Extract the (X, Y) coordinate from the center of the cell holding the provided text.  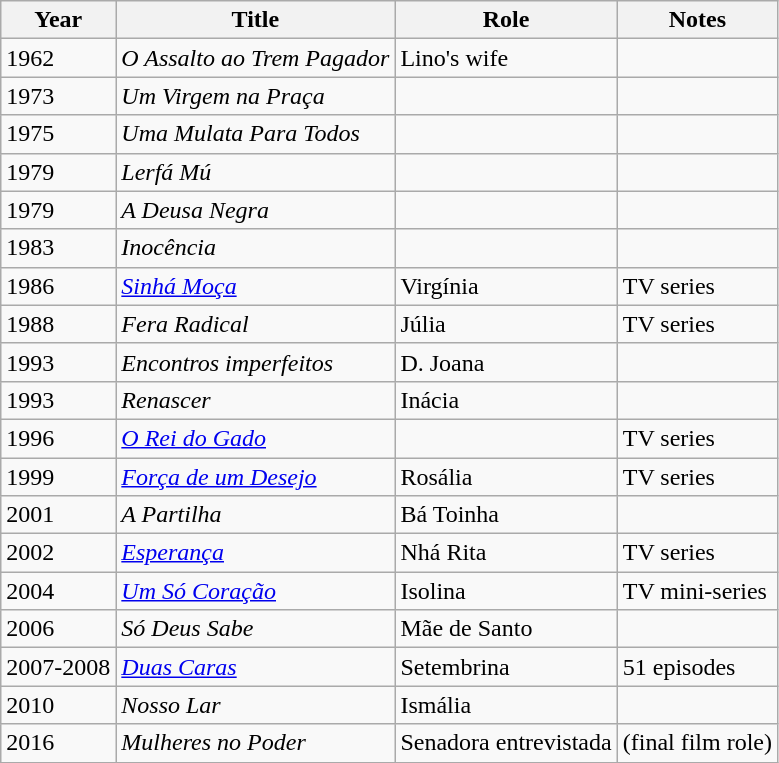
Só Deus Sabe (256, 629)
Júlia (506, 324)
Uma Mulata Para Todos (256, 134)
Title (256, 20)
Notes (697, 20)
Year (58, 20)
Um Só Coração (256, 591)
A Partilha (256, 515)
Virgínia (506, 286)
D. Joana (506, 362)
Lino's wife (506, 58)
2010 (58, 705)
2001 (58, 515)
2006 (58, 629)
Rosália (506, 477)
Ismália (506, 705)
Renascer (256, 400)
Fera Radical (256, 324)
1988 (58, 324)
Setembrina (506, 667)
Role (506, 20)
Um Virgem na Praça (256, 96)
Mulheres no Poder (256, 743)
Duas Caras (256, 667)
Encontros imperfeitos (256, 362)
Isolina (506, 591)
Bá Toinha (506, 515)
1986 (58, 286)
O Assalto ao Trem Pagador (256, 58)
1999 (58, 477)
1962 (58, 58)
1996 (58, 438)
Nhá Rita (506, 553)
(final film role) (697, 743)
1973 (58, 96)
Mãe de Santo (506, 629)
Força de um Desejo (256, 477)
2016 (58, 743)
1983 (58, 248)
2004 (58, 591)
A Deusa Negra (256, 210)
Senadora entrevistada (506, 743)
Inácia (506, 400)
51 episodes (697, 667)
2002 (58, 553)
TV mini-series (697, 591)
2007-2008 (58, 667)
Esperança (256, 553)
Inocência (256, 248)
O Rei do Gado (256, 438)
Lerfá Mú (256, 172)
Nosso Lar (256, 705)
1975 (58, 134)
Sinhá Moça (256, 286)
